Output the (X, Y) coordinate of the center of the cell containing the given text.  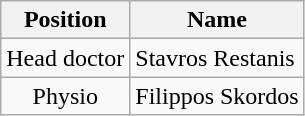
Filippos Skordos (217, 96)
Position (66, 20)
Physio (66, 96)
Head doctor (66, 58)
Stavros Restanis (217, 58)
Name (217, 20)
